Detect which cell encompasses the target text, then output its [X, Y] center coordinate. 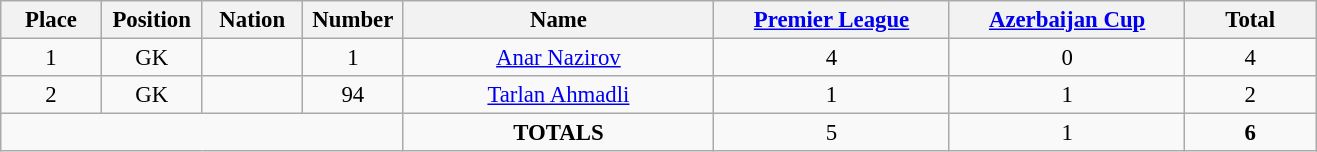
Number [354, 20]
94 [354, 95]
TOTALS [558, 133]
Anar Nazirov [558, 58]
6 [1250, 133]
5 [832, 133]
Position [152, 20]
Place [52, 20]
Premier League [832, 20]
Azerbaijan Cup [1067, 20]
Nation [252, 20]
0 [1067, 58]
Name [558, 20]
Total [1250, 20]
Tarlan Ahmadli [558, 95]
